Capture the cell that displays the provided text and extract its (X, Y) central coordinate. 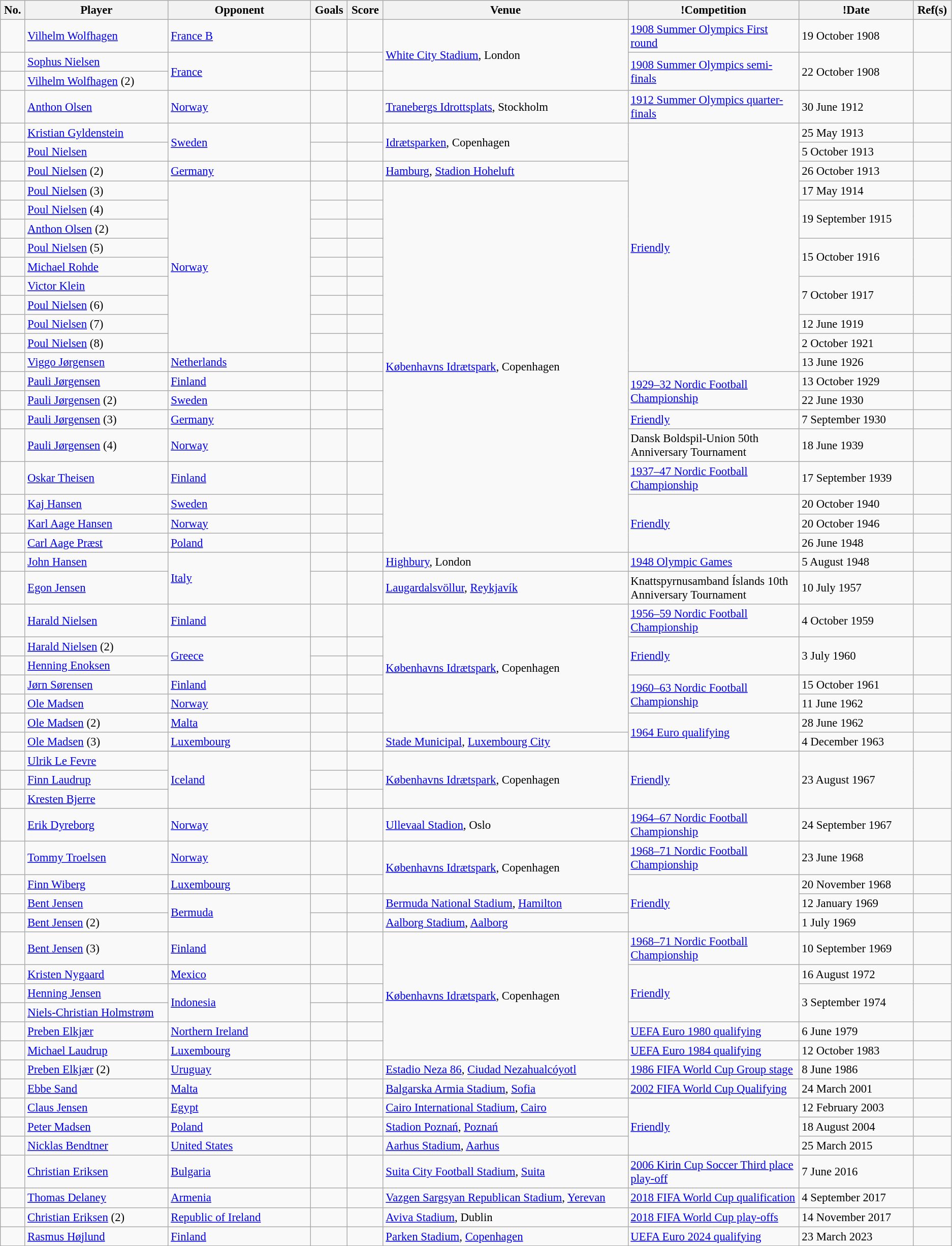
Ebbe Sand (97, 1089)
12 February 2003 (856, 1108)
Harald Nielsen (97, 621)
Uruguay (240, 1070)
John Hansen (97, 562)
1956–59 Nordic Football Championship (713, 621)
5 October 1913 (856, 152)
1948 Olympic Games (713, 562)
25 May 1913 (856, 133)
23 August 1967 (856, 781)
3 September 1974 (856, 1003)
Aalborg Stadium, Aalborg (505, 922)
Nicklas Bendtner (97, 1146)
6 June 1979 (856, 1032)
11 June 1962 (856, 704)
Ole Madsen (2) (97, 723)
Player (97, 10)
Michael Laudrup (97, 1050)
Carl Aage Præst (97, 543)
Christian Eriksen (97, 1172)
2018 FIFA World Cup play-offs (713, 1217)
Dansk Boldspil-Union 50th Anniversary Tournament (713, 445)
Score (365, 10)
Laugardalsvöllur, Reykjavík (505, 587)
Ref(s) (933, 10)
Indonesia (240, 1003)
Rasmus Højlund (97, 1236)
Pauli Jørgensen (97, 382)
20 October 1946 (856, 523)
Netherlands (240, 362)
Tranebergs Idrottsplats, Stockholm (505, 107)
Poul Nielsen (97, 152)
Suita City Football Stadium, Suita (505, 1172)
7 June 2016 (856, 1172)
White City Stadium, London (505, 55)
20 November 1968 (856, 884)
18 August 2004 (856, 1127)
Henning Jensen (97, 993)
30 June 1912 (856, 107)
Henning Enoksen (97, 666)
22 October 1908 (856, 71)
Bermuda National Stadium, Hamilton (505, 903)
Harald Nielsen (2) (97, 646)
Kresten Bjerre (97, 799)
26 October 1913 (856, 171)
Preben Elkjær (97, 1032)
4 September 2017 (856, 1198)
1937–47 Nordic Football Championship (713, 479)
Karl Aage Hansen (97, 523)
Kristen Nygaard (97, 974)
20 October 1940 (856, 505)
8 June 1986 (856, 1070)
24 September 1967 (856, 825)
15 October 1916 (856, 257)
Hamburg, Stadion Hoheluft (505, 171)
19 October 1908 (856, 37)
Idrætsparken, Copenhagen (505, 142)
Northern Ireland (240, 1032)
Vazgen Sargsyan Republican Stadium, Yerevan (505, 1198)
Oskar Theisen (97, 479)
Michael Rohde (97, 267)
1929–32 Nordic Football Championship (713, 391)
26 June 1948 (856, 543)
Poul Nielsen (6) (97, 305)
1986 FIFA World Cup Group stage (713, 1070)
7 October 1917 (856, 296)
23 March 2023 (856, 1236)
United States (240, 1146)
Ullevaal Stadion, Oslo (505, 825)
Poul Nielsen (7) (97, 324)
Mexico (240, 974)
Victor Klein (97, 286)
12 January 1969 (856, 903)
Parken Stadium, Copenhagen (505, 1236)
Greece (240, 656)
Bulgaria (240, 1172)
4 December 1963 (856, 742)
Pauli Jørgensen (4) (97, 445)
24 March 2001 (856, 1089)
Balgarska Armia Stadium, Sofia (505, 1089)
1 July 1969 (856, 922)
France (240, 71)
Egypt (240, 1108)
Erik Dyreborg (97, 825)
Kaj Hansen (97, 505)
3 July 1960 (856, 656)
Opponent (240, 10)
!Competition (713, 10)
Bent Jensen (3) (97, 948)
Poul Nielsen (2) (97, 171)
Claus Jensen (97, 1108)
1960–63 Nordic Football Championship (713, 694)
19 September 1915 (856, 219)
Sophus Nielsen (97, 62)
Stadion Poznań, Poznań (505, 1127)
12 October 1983 (856, 1050)
Pauli Jørgensen (2) (97, 400)
Bent Jensen (97, 903)
25 March 2015 (856, 1146)
5 August 1948 (856, 562)
Anthon Olsen (97, 107)
Cairo International Stadium, Cairo (505, 1108)
Poul Nielsen (4) (97, 209)
Goals (329, 10)
16 August 1972 (856, 974)
Republic of Ireland (240, 1217)
Kristian Gyldenstein (97, 133)
Finn Laudrup (97, 780)
Ole Madsen (3) (97, 742)
UEFA Euro 1980 qualifying (713, 1032)
Viggo Jørgensen (97, 362)
13 October 1929 (856, 382)
Peter Madsen (97, 1127)
Aviva Stadium, Dublin (505, 1217)
14 November 2017 (856, 1217)
17 May 1914 (856, 191)
UEFA Euro 1984 qualifying (713, 1050)
Italy (240, 578)
Aarhus Stadium, Aarhus (505, 1146)
Ole Madsen (97, 704)
Tommy Troelsen (97, 858)
13 June 1926 (856, 362)
No. (13, 10)
22 June 1930 (856, 400)
Vilhelm Wolfhagen (2) (97, 81)
Jørn Sørensen (97, 684)
17 September 1939 (856, 479)
Pauli Jørgensen (3) (97, 420)
23 June 1968 (856, 858)
Poul Nielsen (5) (97, 247)
2002 FIFA World Cup Qualifying (713, 1089)
4 October 1959 (856, 621)
Highbury, London (505, 562)
15 October 1961 (856, 684)
Christian Eriksen (2) (97, 1217)
Poul Nielsen (3) (97, 191)
7 September 1930 (856, 420)
1908 Summer Olympics First round (713, 37)
Knattspyrnusamband Íslands 10th Anniversary Tournament (713, 587)
Bermuda (240, 913)
Egon Jensen (97, 587)
10 September 1969 (856, 948)
10 July 1957 (856, 587)
Finn Wiberg (97, 884)
Stade Municipal, Luxembourg City (505, 742)
Vilhelm Wolfhagen (97, 37)
Poul Nielsen (8) (97, 343)
Venue (505, 10)
France B (240, 37)
Ulrik Le Fevre (97, 761)
Estadio Neza 86, Ciudad Nezahualcóyotl (505, 1070)
1908 Summer Olympics semi-finals (713, 71)
Niels-Christian Holmstrøm (97, 1012)
18 June 1939 (856, 445)
2018 FIFA World Cup qualification (713, 1198)
Armenia (240, 1198)
Preben Elkjær (2) (97, 1070)
1912 Summer Olympics quarter-finals (713, 107)
12 June 1919 (856, 324)
28 June 1962 (856, 723)
!Date (856, 10)
Bent Jensen (2) (97, 922)
Anthon Olsen (2) (97, 229)
2 October 1921 (856, 343)
1964 Euro qualifying (713, 733)
1964–67 Nordic Football Championship (713, 825)
Thomas Delaney (97, 1198)
Iceland (240, 781)
UEFA Euro 2024 qualifying (713, 1236)
2006 Kirin Cup Soccer Third place play-off (713, 1172)
